Detect which cell encompasses the target text, then output its [X, Y] center coordinate. 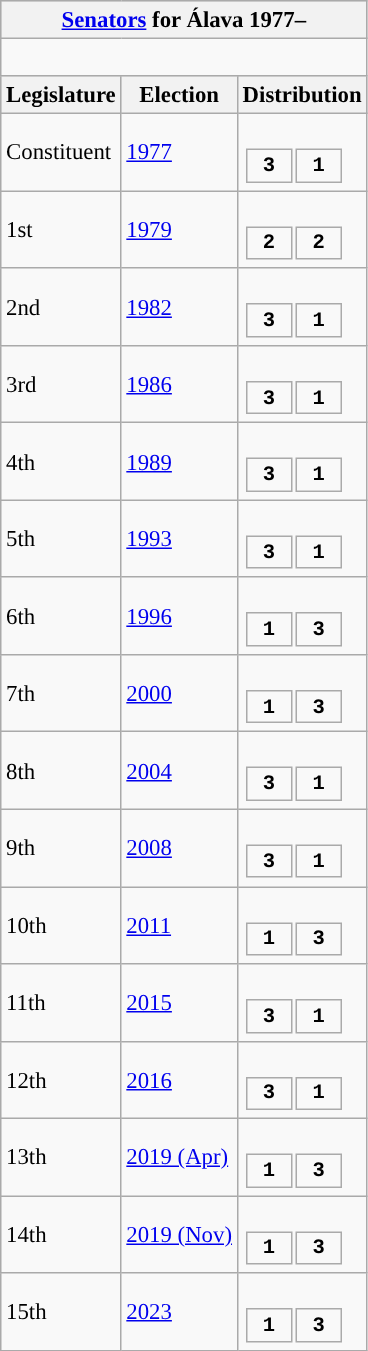
2015 [179, 1002]
2000 [179, 694]
3rd [61, 384]
4th [61, 462]
15th [61, 1312]
Distribution [302, 95]
Constituent [61, 152]
13th [61, 1158]
1982 [179, 306]
Election [179, 95]
2011 [179, 926]
2 2 [302, 230]
8th [61, 770]
2nd [61, 306]
9th [61, 848]
1996 [179, 616]
2023 [179, 1312]
6th [61, 616]
2008 [179, 848]
Legislature [61, 95]
14th [61, 1234]
12th [61, 1080]
1st [61, 230]
10th [61, 926]
5th [61, 538]
1993 [179, 538]
1986 [179, 384]
Senators for Álava 1977– [184, 20]
7th [61, 694]
1977 [179, 152]
2019 (Apr) [179, 1158]
1979 [179, 230]
2016 [179, 1080]
11th [61, 1002]
2019 (Nov) [179, 1234]
2004 [179, 770]
1989 [179, 462]
